For the text-containing cell, return its midpoint in (x, y) coordinate format. 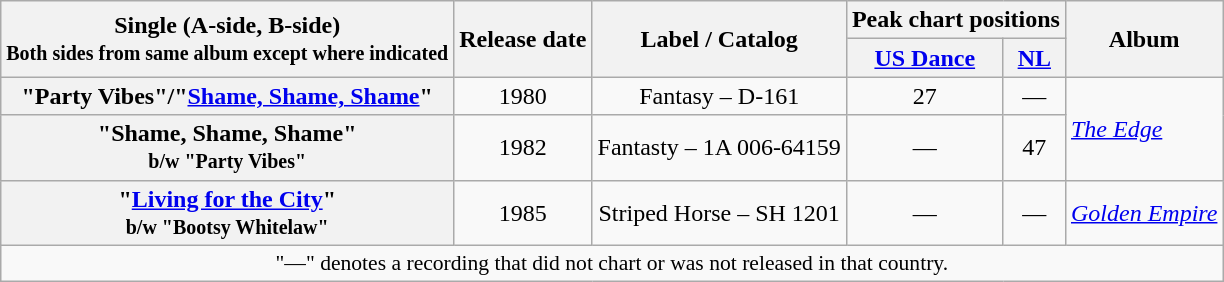
"—" denotes a recording that did not chart or was not released in that country. (612, 263)
1982 (523, 148)
Striped Horse – SH 1201 (719, 212)
Golden Empire (1144, 212)
27 (924, 96)
"Living for the City"b/w "Bootsy Whitelaw" (228, 212)
Single (A-side, B-side)Both sides from same album except where indicated (228, 39)
Peak chart positions (956, 20)
Fantasty – 1A 006-64159 (719, 148)
1980 (523, 96)
1985 (523, 212)
"Party Vibes"/"Shame, Shame, Shame" (228, 96)
NL (1034, 58)
Fantasy – D-161 (719, 96)
US Dance (924, 58)
The Edge (1144, 128)
Album (1144, 39)
"Shame, Shame, Shame" b/w "Party Vibes" (228, 148)
47 (1034, 148)
Label / Catalog (719, 39)
Release date (523, 39)
